Determine the [X, Y] coordinate at the center of the cell enclosing the given text.  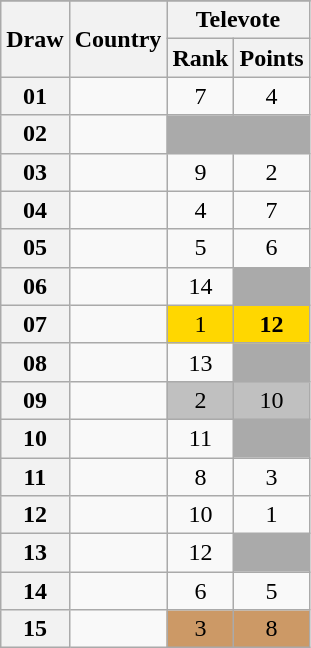
06 [35, 286]
03 [35, 172]
Draw [35, 39]
04 [35, 210]
07 [35, 324]
Points [272, 58]
02 [35, 134]
15 [35, 629]
Televote [238, 20]
01 [35, 96]
05 [35, 248]
9 [200, 172]
09 [35, 400]
Country [118, 39]
Rank [200, 58]
08 [35, 362]
